Identify which cell holds the provided text, then report its [x, y] central coordinate. 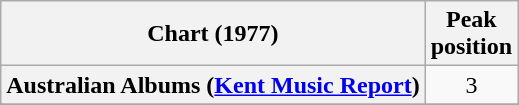
Australian Albums (Kent Music Report) [213, 85]
Chart (1977) [213, 34]
Peakposition [471, 34]
3 [471, 85]
